Provide the [X, Y] coordinate of the cell's center where the given text is located.  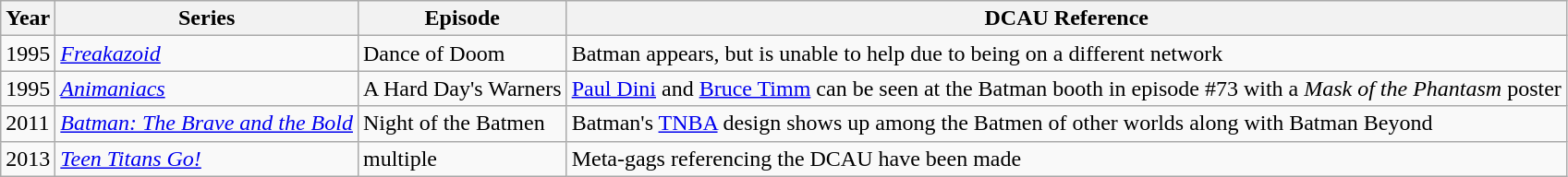
Teen Titans Go! [207, 159]
Batman appears, but is unable to help due to being on a different network [1066, 53]
Dance of Doom [462, 53]
2011 [28, 124]
A Hard Day's Warners [462, 88]
Batman: The Brave and the Bold [207, 124]
Animaniacs [207, 88]
2013 [28, 159]
DCAU Reference [1066, 18]
Series [207, 18]
multiple [462, 159]
Episode [462, 18]
Paul Dini and Bruce Timm can be seen at the Batman booth in episode #73 with a Mask of the Phantasm poster [1066, 88]
Batman's TNBA design shows up among the Batmen of other worlds along with Batman Beyond [1066, 124]
Year [28, 18]
Meta-gags referencing the DCAU have been made [1066, 159]
Freakazoid [207, 53]
Night of the Batmen [462, 124]
